Scan for the cell matching the given text and deliver its (X, Y) coordinate at center. 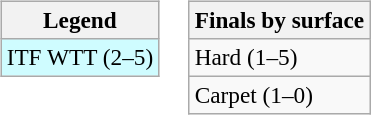
Finals by surface (279, 20)
Legend (80, 20)
Hard (1–5) (279, 57)
Carpet (1–0) (279, 95)
ITF WTT (2–5) (80, 57)
